Detect which cell encompasses the target text, then output its [x, y] center coordinate. 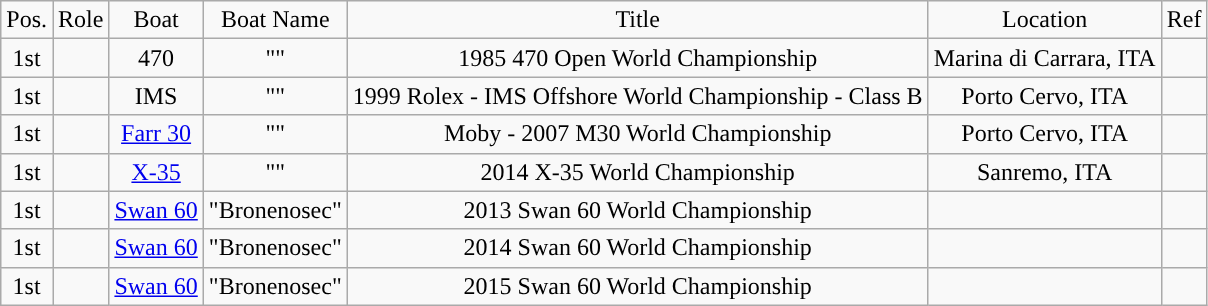
Location [1044, 20]
1985 470 Open World Championship [638, 58]
Role [80, 20]
470 [156, 58]
Marina di Carrara, ITA [1044, 58]
Farr 30 [156, 134]
Ref [1184, 20]
2015 Swan 60 World Championship [638, 286]
Boat Name [275, 20]
X-35 [156, 172]
2014 X-35 World Championship [638, 172]
IMS [156, 96]
2014 Swan 60 World Championship [638, 248]
Boat [156, 20]
Moby - 2007 M30 World Championship [638, 134]
2013 Swan 60 World Championship [638, 210]
1999 Rolex - IMS Offshore World Championship - Class B [638, 96]
Sanremo, ITA [1044, 172]
Title [638, 20]
Pos. [27, 20]
